Identify which cell holds the provided text, then report its [x, y] central coordinate. 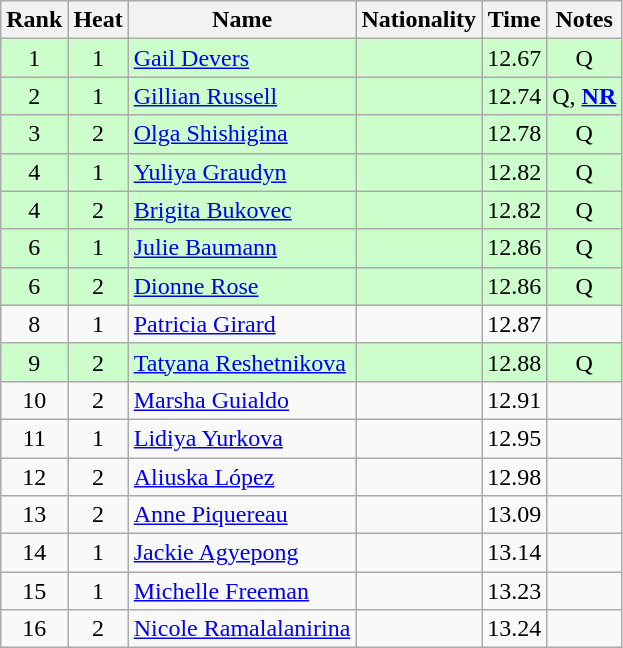
Anne Piquereau [242, 515]
12.91 [514, 400]
12.98 [514, 477]
Gillian Russell [242, 96]
13.14 [514, 553]
Dionne Rose [242, 286]
Gail Devers [242, 58]
Patricia Girard [242, 324]
Michelle Freeman [242, 591]
13.23 [514, 591]
14 [34, 553]
9 [34, 362]
Aliuska López [242, 477]
11 [34, 438]
12 [34, 477]
Lidiya Yurkova [242, 438]
Name [242, 20]
Nicole Ramalalanirina [242, 629]
12.95 [514, 438]
Rank [34, 20]
8 [34, 324]
Yuliya Graudyn [242, 172]
13.09 [514, 515]
Notes [584, 20]
12.78 [514, 134]
12.67 [514, 58]
Q, NR [584, 96]
12.74 [514, 96]
Heat [98, 20]
Jackie Agyepong [242, 553]
12.87 [514, 324]
10 [34, 400]
Julie Baumann [242, 248]
13 [34, 515]
12.88 [514, 362]
Olga Shishigina [242, 134]
Marsha Guialdo [242, 400]
16 [34, 629]
Tatyana Reshetnikova [242, 362]
13.24 [514, 629]
Brigita Bukovec [242, 210]
Nationality [419, 20]
15 [34, 591]
3 [34, 134]
Time [514, 20]
